Extract the [X, Y] coordinate from the center of the cell holding the provided text.  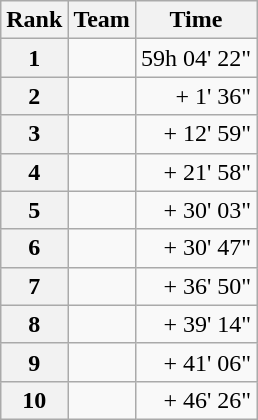
+ 39' 14" [196, 324]
2 [34, 96]
Rank [34, 20]
5 [34, 210]
+ 1' 36" [196, 96]
+ 12' 59" [196, 134]
1 [34, 58]
+ 21' 58" [196, 172]
+ 46' 26" [196, 400]
8 [34, 324]
10 [34, 400]
Team [102, 20]
4 [34, 172]
6 [34, 248]
Time [196, 20]
+ 41' 06" [196, 362]
9 [34, 362]
+ 30' 47" [196, 248]
7 [34, 286]
+ 36' 50" [196, 286]
+ 30' 03" [196, 210]
3 [34, 134]
59h 04' 22" [196, 58]
